Extract the (X, Y) coordinate from the center of the cell holding the provided text.  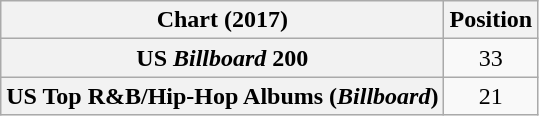
21 (491, 96)
US Billboard 200 (222, 58)
US Top R&B/Hip-Hop Albums (Billboard) (222, 96)
33 (491, 58)
Chart (2017) (222, 20)
Position (491, 20)
